Extract the (x, y) coordinate from the center of the cell holding the provided text.  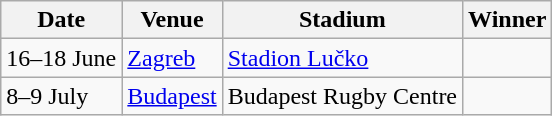
8–9 July (62, 96)
Budapest (172, 96)
Stadium (342, 20)
Venue (172, 20)
Winner (508, 20)
Date (62, 20)
Stadion Lučko (342, 58)
16–18 June (62, 58)
Zagreb (172, 58)
Budapest Rugby Centre (342, 96)
